For the text-containing cell, return its midpoint in [X, Y] coordinate format. 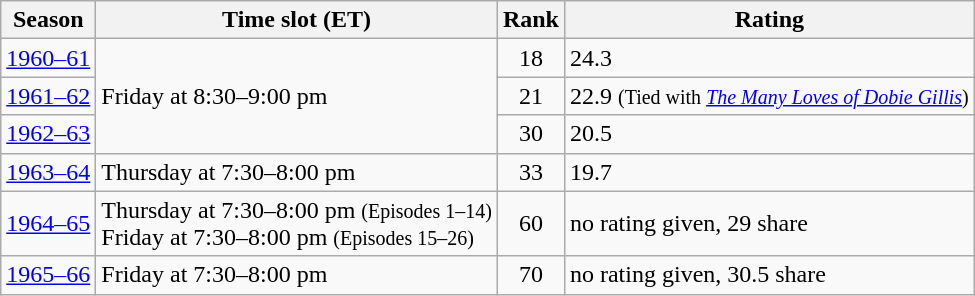
18 [530, 58]
Rank [530, 20]
1962–63 [48, 134]
30 [530, 134]
20.5 [769, 134]
Thursday at 7:30–8:00 pm [297, 172]
21 [530, 96]
Friday at 7:30–8:00 pm [297, 275]
1964–65 [48, 224]
Friday at 8:30–9:00 pm [297, 96]
22.9 (Tied with The Many Loves of Dobie Gillis) [769, 96]
no rating given, 30.5 share [769, 275]
Thursday at 7:30–8:00 pm (Episodes 1–14)Friday at 7:30–8:00 pm (Episodes 15–26) [297, 224]
24.3 [769, 58]
1965–66 [48, 275]
70 [530, 275]
Rating [769, 20]
Season [48, 20]
1960–61 [48, 58]
19.7 [769, 172]
no rating given, 29 share [769, 224]
33 [530, 172]
1963–64 [48, 172]
1961–62 [48, 96]
60 [530, 224]
Time slot (ET) [297, 20]
